Find where the given text appears and provide that cell's center as [X, Y] coordinate. 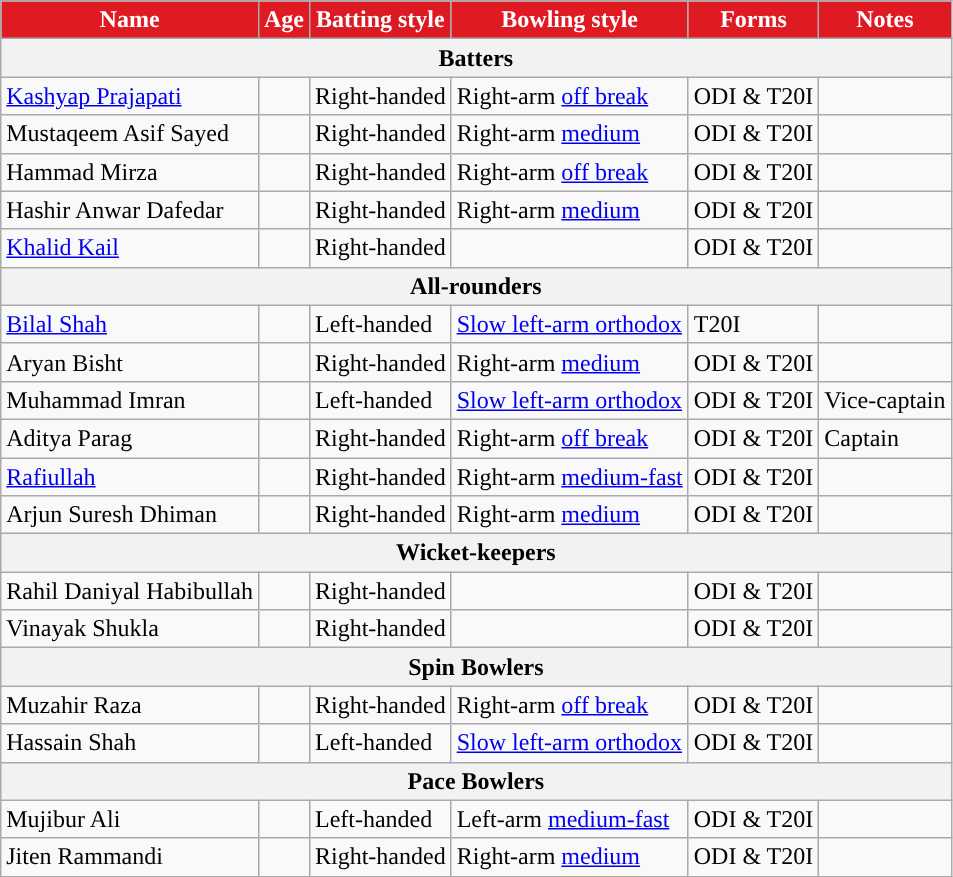
Notes [885, 20]
Bilal Shah [130, 324]
T20I [754, 324]
Aryan Bisht [130, 362]
Mustaqeem Asif Sayed [130, 134]
Pace Bowlers [476, 781]
Mujibur Ali [130, 819]
Hammad Mirza [130, 172]
Bowling style [570, 20]
Muzahir Raza [130, 705]
Hassain Shah [130, 743]
Captain [885, 438]
Hashir Anwar Dafedar [130, 210]
Rahil Daniyal Habibullah [130, 591]
Right-arm medium-fast [570, 477]
Kashyap Prajapati [130, 96]
Name [130, 20]
Forms [754, 20]
Muhammad Imran [130, 400]
Wicket-keepers [476, 553]
Spin Bowlers [476, 667]
Arjun Suresh Dhiman [130, 515]
Rafiullah [130, 477]
Aditya Parag [130, 438]
Batting style [380, 20]
Left-arm medium-fast [570, 819]
Vice-captain [885, 400]
All-rounders [476, 286]
Age [284, 20]
Jiten Rammandi [130, 857]
Khalid Kail [130, 248]
Batters [476, 58]
Vinayak Shukla [130, 629]
